Scan for the cell matching the given text and deliver its [x, y] coordinate at center. 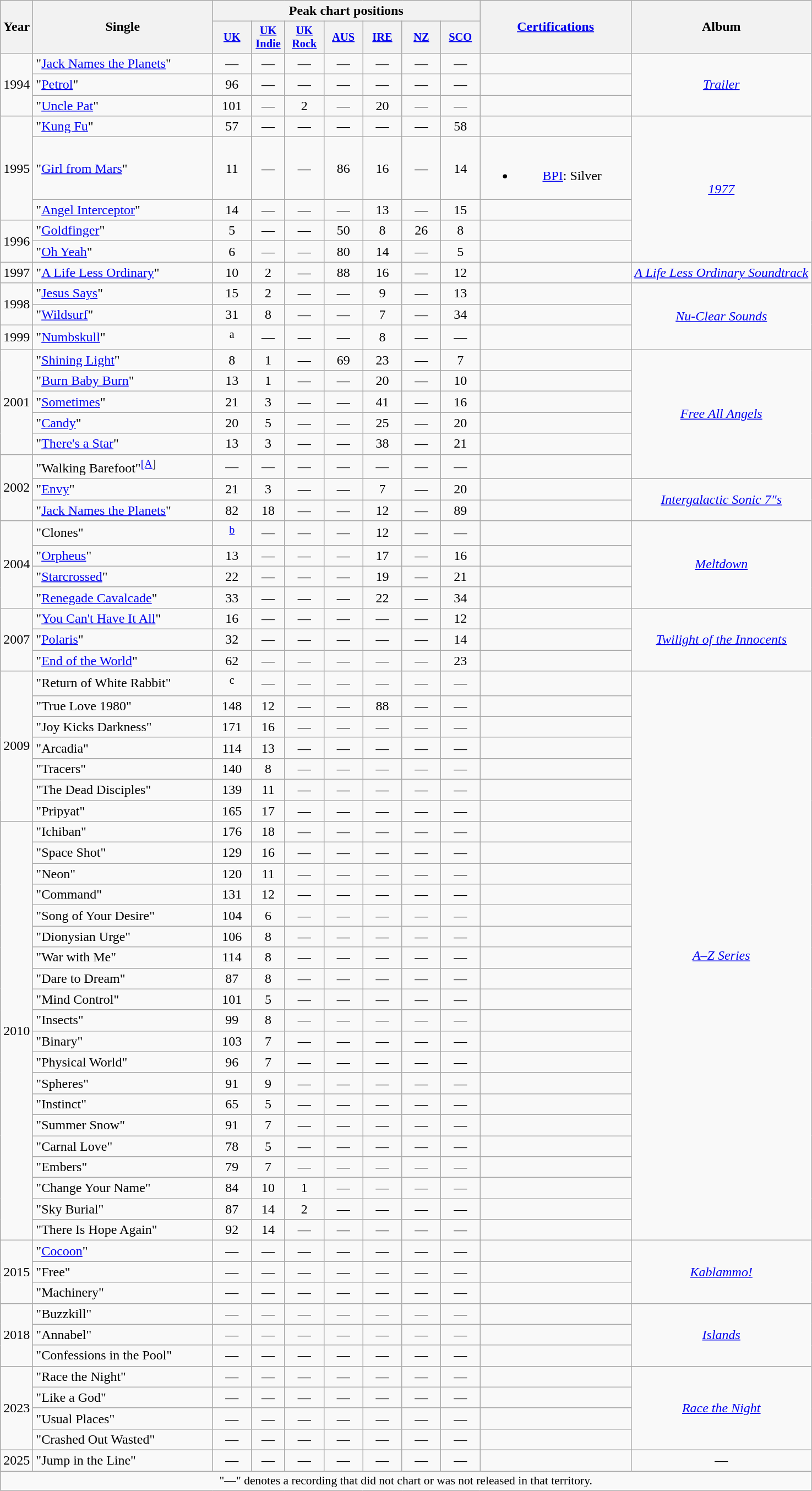
19 [382, 576]
"Free" [123, 1272]
38 [382, 444]
1998 [17, 304]
2023 [17, 1408]
"Dare to Dream" [123, 978]
"Command" [123, 895]
"Confessions in the Pool" [123, 1356]
"Ichiban" [123, 832]
"Binary" [123, 1041]
2015 [17, 1272]
62 [232, 661]
"Mind Control" [123, 999]
2018 [17, 1335]
2010 [17, 1031]
92 [232, 1230]
Year [17, 27]
"Orpheus" [123, 556]
26 [422, 231]
99 [232, 1020]
140 [232, 769]
"Girl from Mars" [123, 168]
"Return of White Rabbit" [123, 684]
IRE [382, 37]
84 [232, 1188]
89 [460, 510]
Album [721, 27]
Free All Angels [721, 414]
"There Is Hope Again" [123, 1230]
1977 [721, 189]
"Wildsurf" [123, 314]
"Space Shot" [123, 853]
"Shining Light" [123, 360]
"Renegade Cavalcade" [123, 597]
"—" denotes a recording that did not chart or was not released in that territory. [406, 1481]
32 [232, 640]
NZ [422, 37]
41 [382, 402]
"Summer Snow" [123, 1125]
"Sometimes" [123, 402]
"Oh Yeah" [123, 252]
2004 [17, 565]
"Spheres" [123, 1083]
AUS [344, 37]
"Buzzkill" [123, 1314]
50 [344, 231]
131 [232, 895]
"Song of Your Desire" [123, 916]
33 [232, 597]
"Burn Baby Burn" [123, 381]
"Goldfinger" [123, 231]
"Clones" [123, 533]
2007 [17, 639]
86 [344, 168]
78 [232, 1146]
"Insects" [123, 1020]
2002 [17, 488]
"True Love 1980" [123, 706]
82 [232, 510]
2009 [17, 747]
"Machinery" [123, 1293]
"End of the World" [123, 661]
"Starcrossed" [123, 576]
"Race the Night" [123, 1376]
58 [460, 127]
"Crashed Out Wasted" [123, 1439]
"Physical World" [123, 1062]
1995 [17, 168]
"Tracers" [123, 769]
c [232, 684]
"Numbskull" [123, 337]
"Dionysian Urge" [123, 937]
"Sky Burial" [123, 1209]
A–Z Series [721, 956]
31 [232, 314]
"Walking Barefoot"[A] [123, 467]
"Annabel" [123, 1335]
a [232, 337]
SCO [460, 37]
"Cocoon" [123, 1251]
Trailer [721, 84]
104 [232, 916]
79 [232, 1167]
165 [232, 811]
"Embers" [123, 1167]
"Arcadia" [123, 748]
Peak chart positions [346, 11]
"Uncle Pat" [123, 106]
UKRock [304, 37]
"War with Me" [123, 957]
Twilight of the Innocents [721, 639]
"Kung Fu" [123, 127]
b [232, 533]
"Envy" [123, 489]
2025 [17, 1460]
103 [232, 1041]
Islands [721, 1335]
"Carnal Love" [123, 1146]
"Instinct" [123, 1104]
80 [344, 252]
UK [232, 37]
BPI: Silver [556, 168]
120 [232, 874]
2001 [17, 402]
"There's a Star" [123, 444]
"Joy Kicks Darkness" [123, 727]
Race the Night [721, 1408]
"Usual Places" [123, 1418]
"Polaris" [123, 640]
57 [232, 127]
1996 [17, 241]
Kablammo! [721, 1272]
"Neon" [123, 874]
"Candy" [123, 423]
69 [344, 360]
171 [232, 727]
65 [232, 1104]
148 [232, 706]
"The Dead Disciples" [123, 790]
1999 [17, 337]
25 [382, 423]
106 [232, 937]
Certifications [556, 27]
"Change Your Name" [123, 1188]
129 [232, 853]
Single [123, 27]
176 [232, 832]
"Pripyat" [123, 811]
"Jesus Says" [123, 293]
"Petrol" [123, 85]
139 [232, 790]
"Jump in the Line" [123, 1460]
"A Life Less Ordinary" [123, 273]
Intergalactic Sonic 7″s [721, 500]
Nu-Clear Sounds [721, 316]
Meltdown [721, 565]
"You Can't Have It All" [123, 618]
"Angel Interceptor" [123, 210]
UKIndie [269, 37]
A Life Less Ordinary Soundtrack [721, 273]
1994 [17, 84]
1997 [17, 273]
"Like a God" [123, 1397]
